Find where the given text appears and provide that cell's center as [X, Y] coordinate. 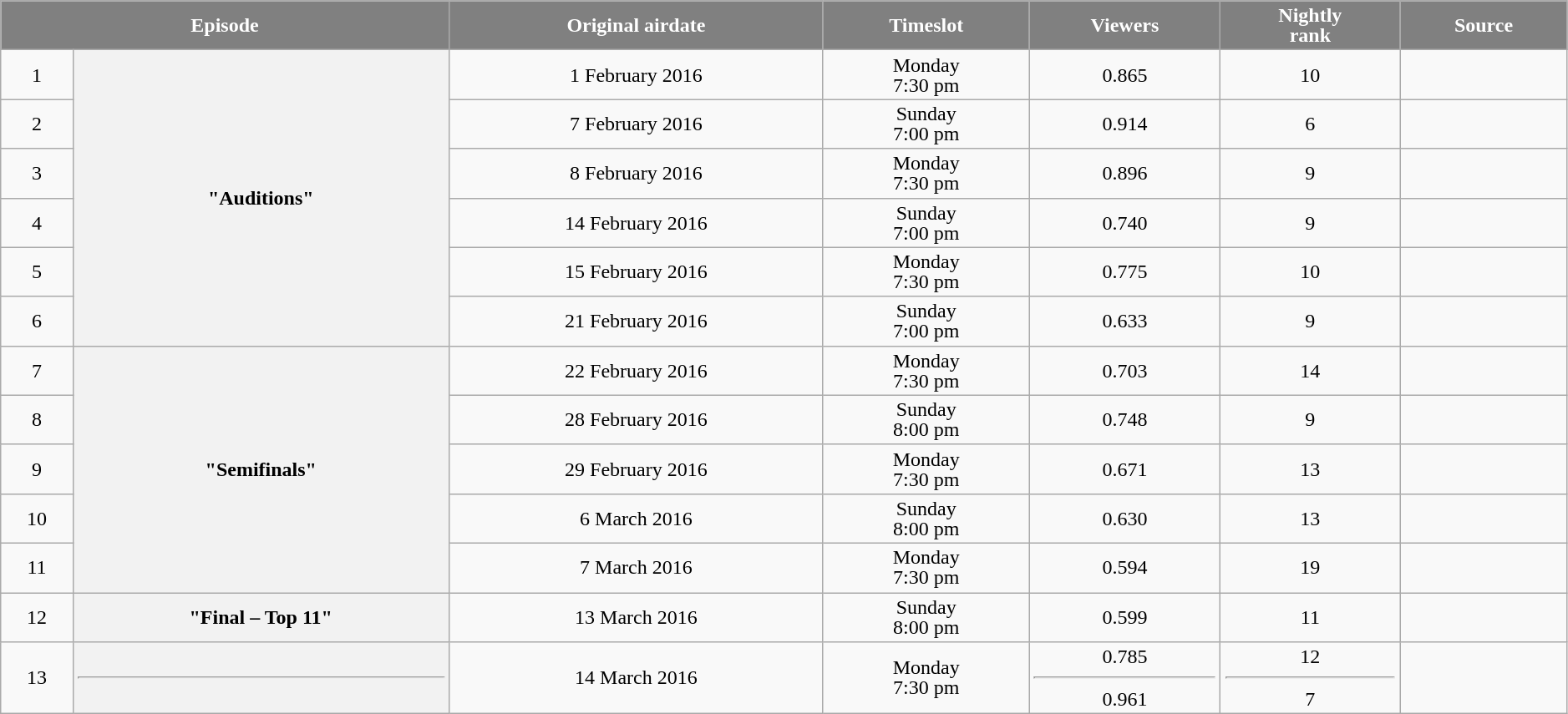
Original airdate [636, 25]
13 March 2016 [636, 618]
0.633 [1124, 321]
0.740 [1124, 222]
Nightlyrank [1310, 25]
0.671 [1124, 469]
0.748 [1124, 419]
0.703 [1124, 371]
Viewers [1124, 25]
0.865 [1124, 75]
0.7850.961 [1124, 678]
1 [37, 75]
127 [1310, 678]
12 [37, 618]
29 February 2016 [636, 469]
0.914 [1124, 124]
14 [1310, 371]
8 February 2016 [636, 174]
Source [1484, 25]
"Semifinals" [261, 469]
2 [37, 124]
4 [37, 222]
7 [37, 371]
14 February 2016 [636, 222]
15 February 2016 [636, 272]
0.594 [1124, 568]
8 [37, 419]
"Final – Top 11" [261, 618]
0.775 [1124, 272]
Episode [226, 25]
5 [37, 272]
"Auditions" [261, 198]
Timeslot [926, 25]
19 [1310, 568]
7 March 2016 [636, 568]
0.630 [1124, 518]
1 February 2016 [636, 75]
7 February 2016 [636, 124]
0.896 [1124, 174]
3 [37, 174]
0.599 [1124, 618]
22 February 2016 [636, 371]
6 March 2016 [636, 518]
28 February 2016 [636, 419]
21 February 2016 [636, 321]
14 March 2016 [636, 678]
